Return the (X, Y) coordinate for the center point of the cell that contains the specified text.  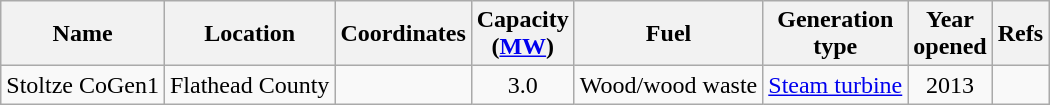
Coordinates (403, 34)
Steam turbine (836, 85)
Fuel (668, 34)
Generationtype (836, 34)
Flathead County (249, 85)
3.0 (522, 85)
Wood/wood waste (668, 85)
Location (249, 34)
Yearopened (950, 34)
Stoltze CoGen1 (83, 85)
Capacity(MW) (522, 34)
Name (83, 34)
2013 (950, 85)
Refs (1020, 34)
